For the text-containing cell, return its midpoint in (X, Y) coordinate format. 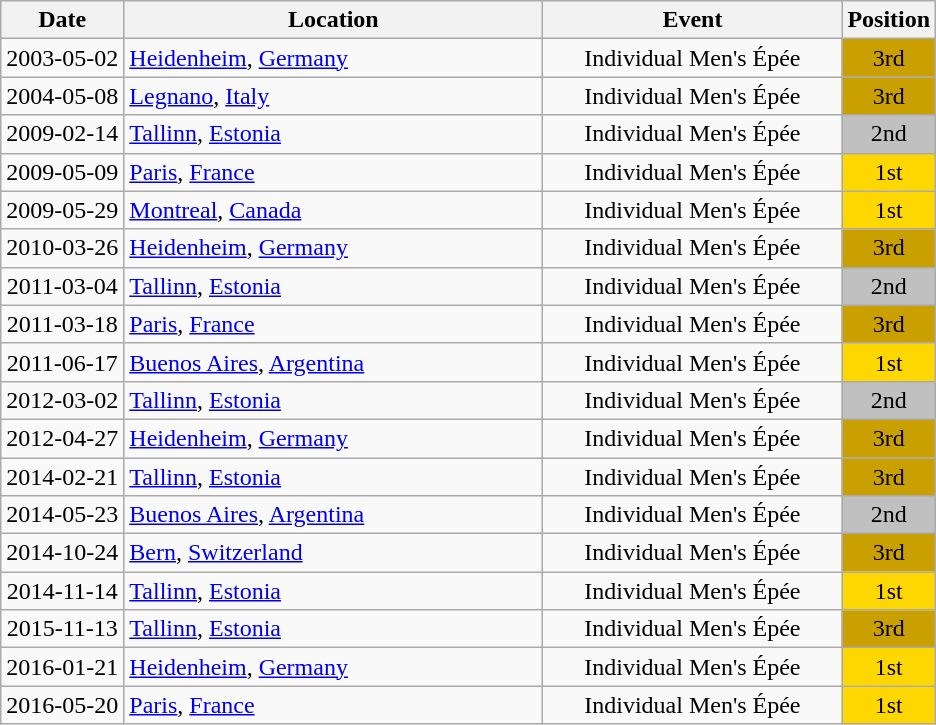
2014-10-24 (62, 553)
2014-11-14 (62, 591)
2010-03-26 (62, 248)
2011-03-18 (62, 324)
2012-04-27 (62, 438)
2003-05-02 (62, 58)
2009-02-14 (62, 134)
2016-01-21 (62, 667)
Location (334, 20)
Position (889, 20)
2011-03-04 (62, 286)
2004-05-08 (62, 96)
Legnano, Italy (334, 96)
2011-06-17 (62, 362)
Date (62, 20)
Bern, Switzerland (334, 553)
2015-11-13 (62, 629)
2009-05-29 (62, 210)
Montreal, Canada (334, 210)
2016-05-20 (62, 705)
2009-05-09 (62, 172)
2014-02-21 (62, 477)
2014-05-23 (62, 515)
Event (692, 20)
2012-03-02 (62, 400)
